Identify which cell holds the provided text, then report its [x, y] central coordinate. 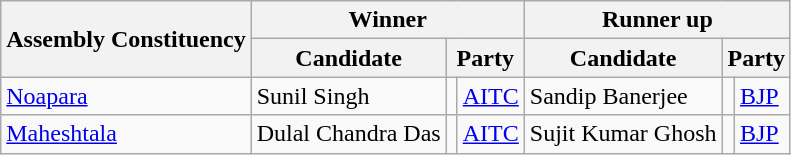
Noapara [126, 96]
Dulal Chandra Das [348, 134]
Winner [388, 20]
Runner up [657, 20]
Sandip Banerjee [623, 96]
Sujit Kumar Ghosh [623, 134]
Maheshtala [126, 134]
Sunil Singh [348, 96]
Assembly Constituency [126, 39]
